From the cell containing the given text, extract its center point as (X, Y) coordinate. 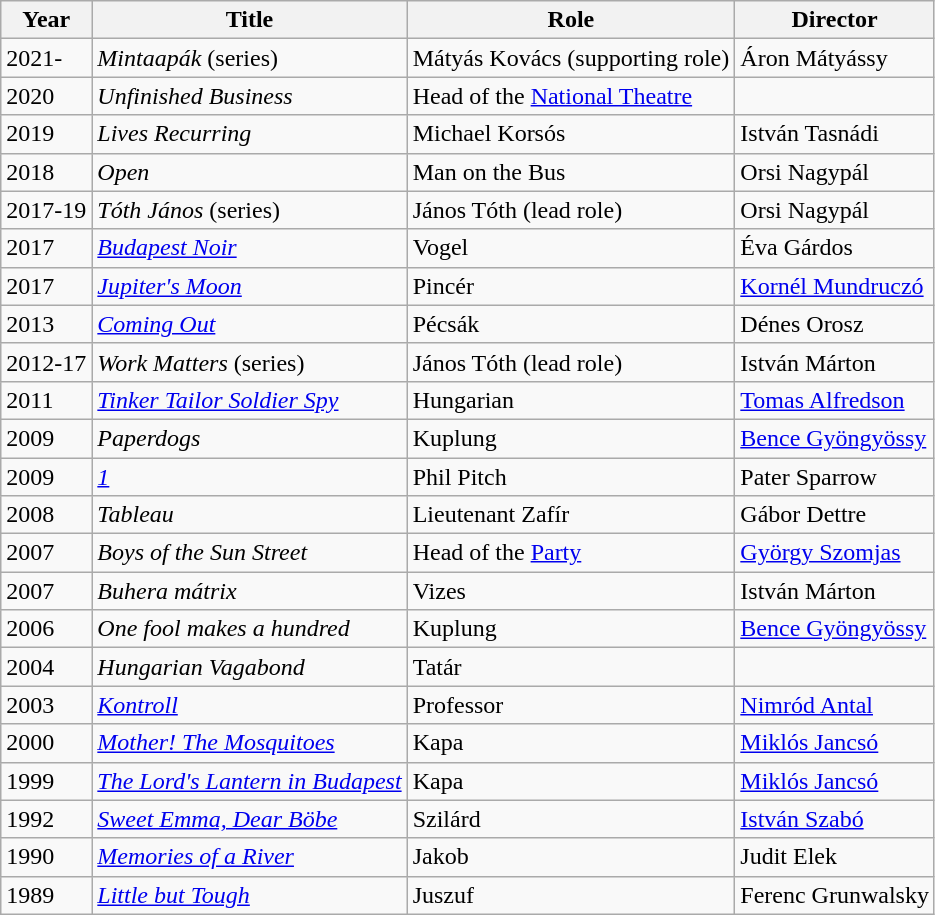
Head of the Party (571, 553)
Gábor Dettre (835, 515)
Coming Out (250, 324)
Title (250, 20)
Vogel (571, 248)
Mother! The Mosquitoes (250, 743)
1992 (46, 819)
Éva Gárdos (835, 248)
Memories of a River (250, 857)
Head of the National Theatre (571, 96)
Hungarian Vagabond (250, 667)
2000 (46, 743)
Budapest Noir (250, 248)
Phil Pitch (571, 477)
Tableau (250, 515)
2021- (46, 58)
Unfinished Business (250, 96)
Áron Mátyássy (835, 58)
Sweet Emma, Dear Böbe (250, 819)
Professor (571, 705)
Michael Korsós (571, 134)
Ferenc Grunwalsky (835, 895)
Juszuf (571, 895)
Pater Sparrow (835, 477)
2012-17 (46, 362)
The Lord's Lantern in Budapest (250, 781)
Mintaapák (series) (250, 58)
2019 (46, 134)
Tóth János (series) (250, 210)
2017-19 (46, 210)
Little but Tough (250, 895)
Boys of the Sun Street (250, 553)
Szilárd (571, 819)
Judit Elek (835, 857)
Mátyás Kovács (supporting role) (571, 58)
Work Matters (series) (250, 362)
Paperdogs (250, 438)
2020 (46, 96)
Pincér (571, 286)
One fool makes a hundred (250, 629)
Vizes (571, 591)
1990 (46, 857)
György Szomjas (835, 553)
Director (835, 20)
Lives Recurring (250, 134)
2018 (46, 172)
Pécsák (571, 324)
1989 (46, 895)
Jakob (571, 857)
Buhera mátrix (250, 591)
István Szabó (835, 819)
Tinker Tailor Soldier Spy (250, 400)
Open (250, 172)
Kontroll (250, 705)
Tatár (571, 667)
Jupiter's Moon (250, 286)
2004 (46, 667)
Lieutenant Zafír (571, 515)
Dénes Orosz (835, 324)
Year (46, 20)
Man on the Bus (571, 172)
Role (571, 20)
Kornél Mundruczó (835, 286)
1 (250, 477)
Hungarian (571, 400)
Nimród Antal (835, 705)
1999 (46, 781)
2003 (46, 705)
Tomas Alfredson (835, 400)
2008 (46, 515)
István Tasnádi (835, 134)
2011 (46, 400)
2013 (46, 324)
2006 (46, 629)
